For the text-containing cell, return its midpoint in [X, Y] coordinate format. 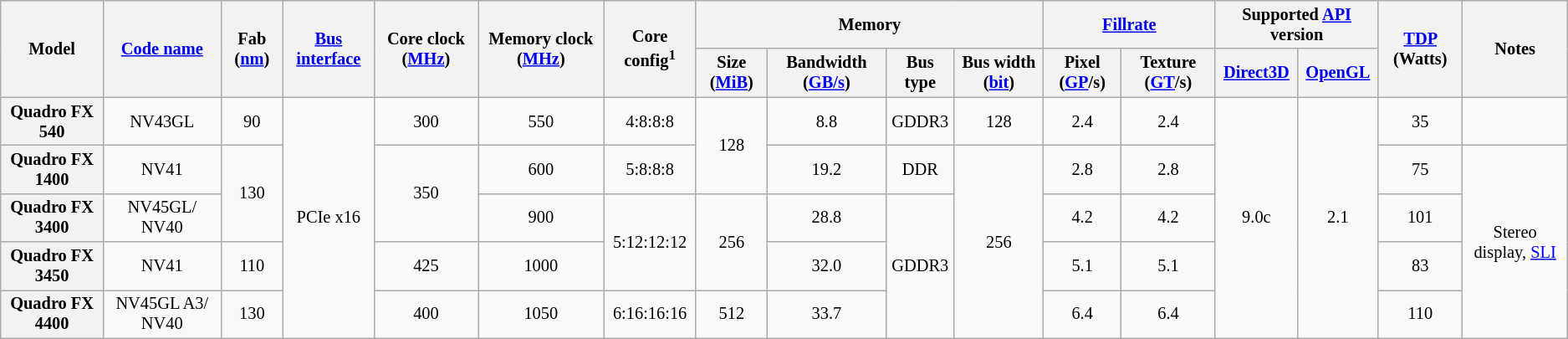
Bus type [920, 73]
TDP (Watts) [1420, 49]
Quadro FX 3450 [52, 266]
Memory clock (MHz) [541, 49]
35 [1420, 121]
Code name [162, 49]
19.2 [826, 169]
PCIe x16 [328, 218]
Fillrate [1130, 24]
Core config1 [650, 49]
75 [1420, 169]
425 [426, 266]
28.8 [826, 218]
Bandwidth (GB/s) [826, 73]
NV45GL A3/ NV40 [162, 314]
Quadro FX 1400 [52, 169]
4:8:8:8 [650, 121]
NV45GL/ NV40 [162, 218]
32.0 [826, 266]
Texture (GT/s) [1168, 73]
Stereo display, SLI [1515, 241]
Direct3D [1256, 73]
Fab (nm) [252, 49]
600 [541, 169]
83 [1420, 266]
5:12:12:12 [650, 241]
512 [731, 314]
Quadro FX 540 [52, 121]
Quadro FX 3400 [52, 218]
90 [252, 121]
350 [426, 193]
Pixel (GP/s) [1082, 73]
8.8 [826, 121]
300 [426, 121]
9.0c [1256, 218]
Memory [870, 24]
Bus width (bit) [999, 73]
1050 [541, 314]
DDR [920, 169]
NV43GL [162, 121]
Model [52, 49]
Bus interface [328, 49]
900 [541, 218]
Supported API version [1296, 24]
101 [1420, 218]
OpenGL [1338, 73]
6:16:16:16 [650, 314]
Core clock (MHz) [426, 49]
5:8:8:8 [650, 169]
33.7 [826, 314]
400 [426, 314]
Quadro FX 4400 [52, 314]
1000 [541, 266]
550 [541, 121]
Notes [1515, 49]
Size (MiB) [731, 73]
2.1 [1338, 218]
